For the text-containing cell, return its midpoint in [X, Y] coordinate format. 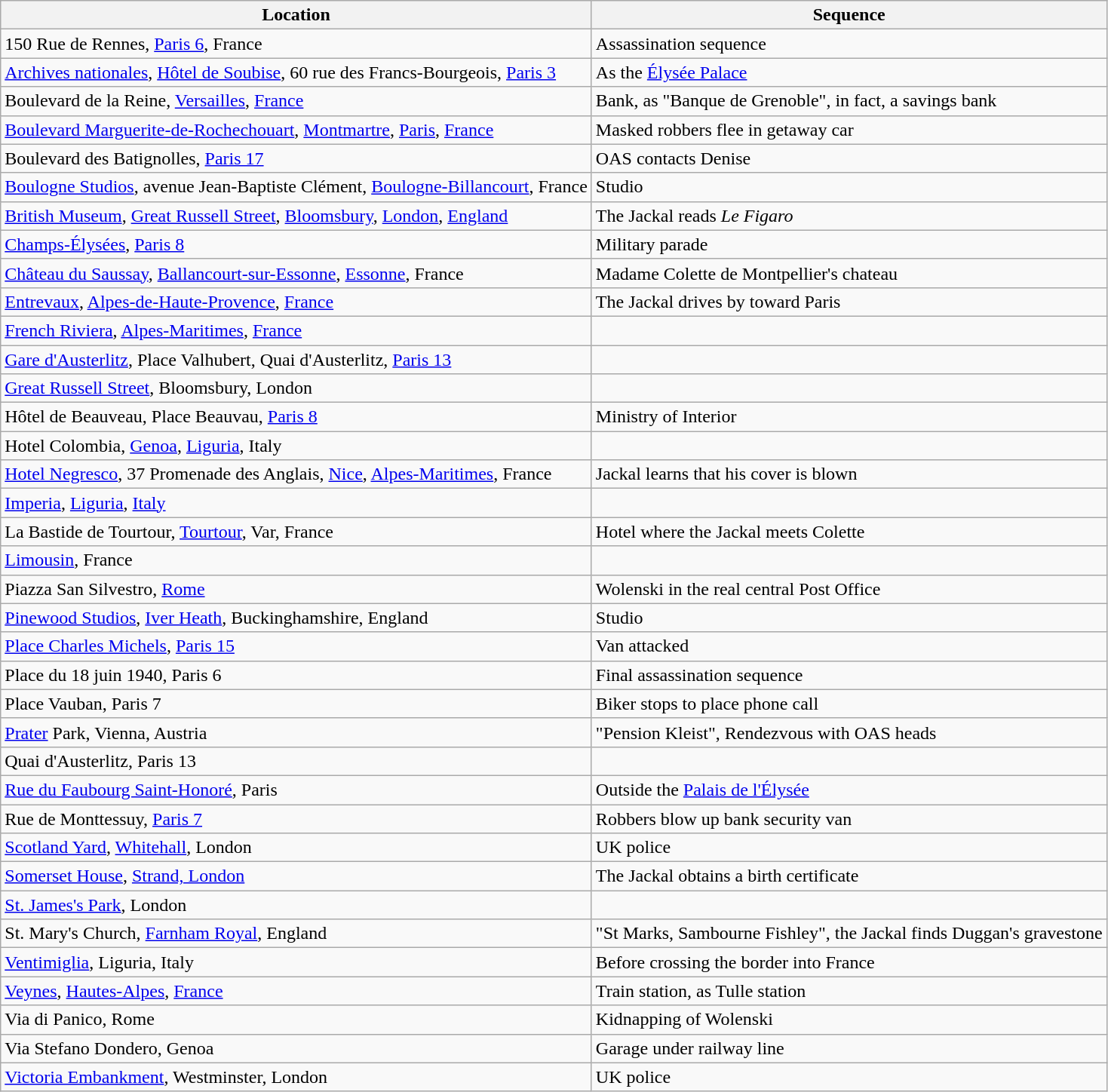
Somerset House, Strand, London [296, 876]
Château du Saussay, Ballancourt-sur-Essonne, Essonne, France [296, 273]
Piazza San Silvestro, Rome [296, 589]
Rue du Faubourg Saint-Honoré, Paris [296, 790]
St. Mary's Church, Farnham Royal, England [296, 934]
Outside the Palais de l'Élysée [849, 790]
Entrevaux, Alpes-de-Haute-Provence, France [296, 302]
La Bastide de Tourtour, Tourtour, Var, France [296, 532]
Limousin, France [296, 560]
Assassination sequence [849, 44]
The Jackal drives by toward Paris [849, 302]
Kidnapping of Wolenski [849, 1020]
Sequence [849, 15]
Pinewood Studios, Iver Heath, Buckinghamshire, England [296, 618]
Place Vauban, Paris 7 [296, 704]
Via Stefano Dondero, Genoa [296, 1048]
Scotland Yard, Whitehall, London [296, 848]
150 Rue de Rennes, Paris 6, France [296, 44]
Hotel Colombia, Genoa, Liguria, Italy [296, 446]
Garage under railway line [849, 1048]
The Jackal obtains a birth certificate [849, 876]
Bank, as "Banque de Grenoble", in fact, a savings bank [849, 101]
Imperia, Liguria, Italy [296, 503]
Quai d'Austerlitz, Paris 13 [296, 761]
Train station, as Tulle station [849, 991]
OAS contacts Denise [849, 158]
Prater Park, Vienna, Austria [296, 732]
Hotel Negresco, 37 Promenade des Anglais, Nice, Alpes-Maritimes, France [296, 474]
Before crossing the border into France [849, 962]
Gare d'Austerlitz, Place Valhubert, Quai d'Austerlitz, Paris 13 [296, 360]
Hotel where the Jackal meets Colette [849, 532]
Great Russell Street, Bloomsbury, London [296, 388]
Boulogne Studios, avenue Jean-Baptiste Clément, Boulogne-Billancourt, France [296, 187]
Biker stops to place phone call [849, 704]
British Museum, Great Russell Street, Bloomsbury, London, England [296, 216]
Military parade [849, 244]
Location [296, 15]
Champs-Élysées, Paris 8 [296, 244]
Boulevard Marguerite-de-Rochechouart, Montmartre, Paris, France [296, 130]
French Riviera, Alpes-Maritimes, France [296, 330]
Place Charles Michels, Paris 15 [296, 646]
Rue de Monttessuy, Paris 7 [296, 818]
Van attacked [849, 646]
Ministry of Interior [849, 417]
"Pension Kleist", Rendezvous with OAS heads [849, 732]
Archives nationales, Hôtel de Soubise, 60 rue des Francs-Bourgeois, Paris 3 [296, 72]
Place du 18 juin 1940, Paris 6 [296, 675]
Wolenski in the real central Post Office [849, 589]
"St Marks, Sambourne Fishley", the Jackal finds Duggan's gravestone [849, 934]
St. James's Park, London [296, 905]
Veynes, Hautes-Alpes, France [296, 991]
The Jackal reads Le Figaro [849, 216]
Final assassination sequence [849, 675]
Victoria Embankment, Westminster, London [296, 1077]
Jackal learns that his cover is blown [849, 474]
Masked robbers flee in getaway car [849, 130]
Boulevard de la Reine, Versailles, France [296, 101]
Via di Panico, Rome [296, 1020]
Robbers blow up bank security van [849, 818]
Ventimiglia, Liguria, Italy [296, 962]
Boulevard des Batignolles, Paris 17 [296, 158]
Hôtel de Beauveau, Place Beauvau, Paris 8 [296, 417]
Madame Colette de Montpellier's chateau [849, 273]
As the Élysée Palace [849, 72]
